Return the (x, y) coordinate for the center point of the cell that contains the specified text.  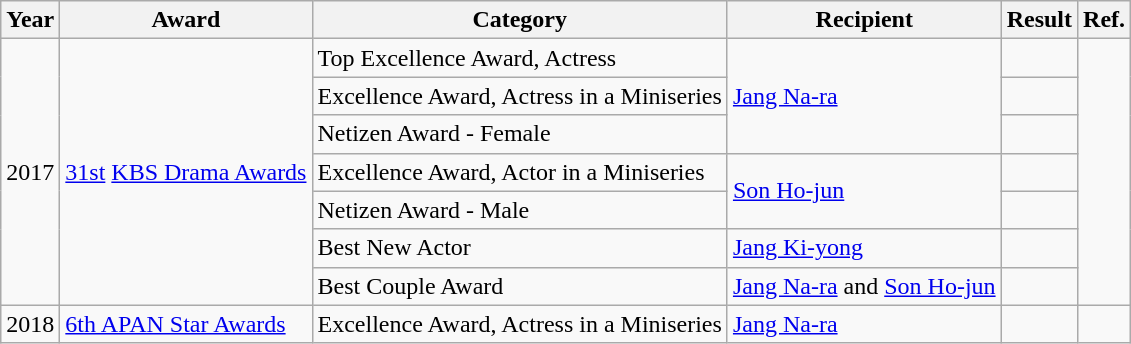
6th APAN Star Awards (186, 324)
Result (1039, 20)
Category (520, 20)
Top Excellence Award, Actress (520, 58)
Netizen Award - Female (520, 134)
Netizen Award - Male (520, 210)
31st KBS Drama Awards (186, 172)
Excellence Award, Actor in a Miniseries (520, 172)
Award (186, 20)
Recipient (864, 20)
2018 (30, 324)
Jang Ki-yong (864, 248)
Ref. (1104, 20)
Best Couple Award (520, 286)
2017 (30, 172)
Best New Actor (520, 248)
Son Ho-jun (864, 191)
Year (30, 20)
Jang Na-ra and Son Ho-jun (864, 286)
